Determine the (x, y) coordinate at the center of the cell enclosing the given text.  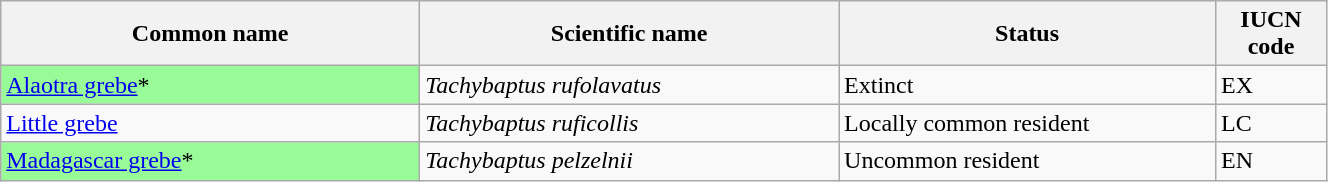
Locally common resident (1028, 123)
Uncommon resident (1028, 161)
Tachybaptus rufolavatus (630, 85)
Tachybaptus pelzelnii (630, 161)
Little grebe (210, 123)
Madagascar grebe* (210, 161)
Status (1028, 34)
EN (1272, 161)
LC (1272, 123)
Extinct (1028, 85)
EX (1272, 85)
IUCN code (1272, 34)
Alaotra grebe* (210, 85)
Common name (210, 34)
Scientific name (630, 34)
Tachybaptus ruficollis (630, 123)
